Find where the given text appears and provide that cell's center as [X, Y] coordinate. 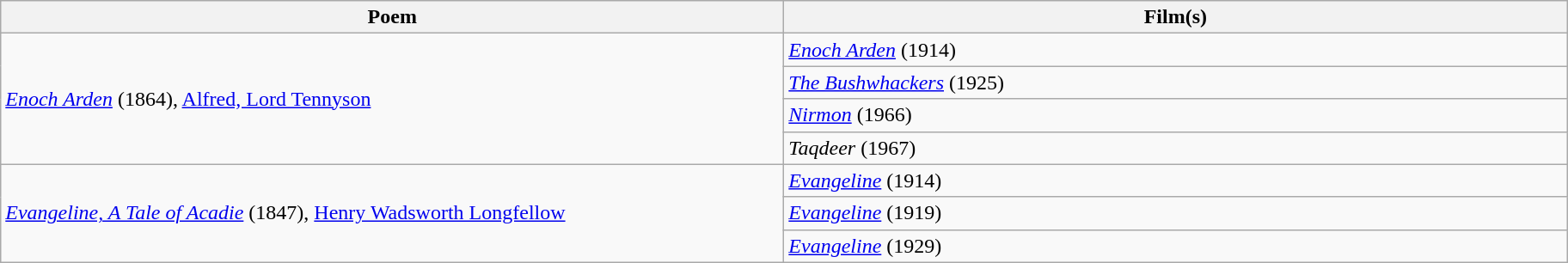
Taqdeer (1967) [1176, 148]
Evangeline (1919) [1176, 213]
The Bushwhackers (1925) [1176, 83]
Poem [392, 17]
Evangeline (1914) [1176, 180]
Enoch Arden (1914) [1176, 50]
Nirmon (1966) [1176, 115]
Evangeline, A Tale of Acadie (1847), Henry Wadsworth Longfellow [392, 213]
Enoch Arden (1864), Alfred, Lord Tennyson [392, 99]
Evangeline (1929) [1176, 246]
Film(s) [1176, 17]
